Find where the given text appears and provide that cell's center as [X, Y] coordinate. 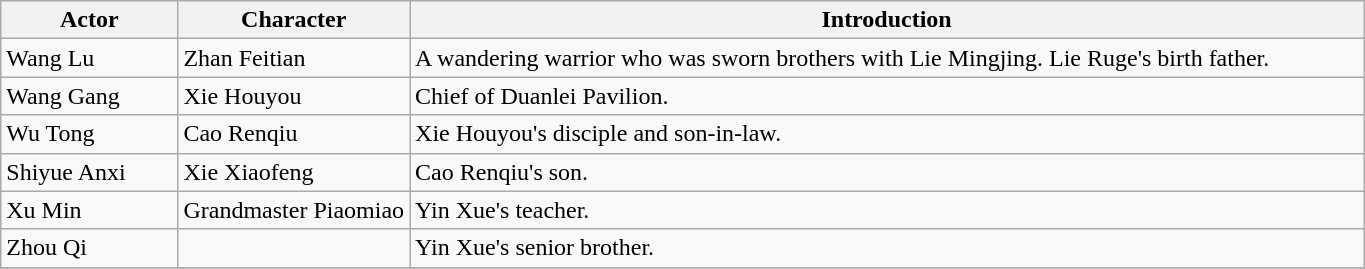
Cao Renqiu's son. [887, 172]
Wang Lu [90, 58]
Grandmaster Piaomiao [294, 210]
Xie Houyou's disciple and son-in-law. [887, 134]
Zhan Feitian [294, 58]
Introduction [887, 20]
Shiyue Anxi [90, 172]
Chief of Duanlei Pavilion. [887, 96]
Character [294, 20]
Xie Houyou [294, 96]
Actor [90, 20]
Cao Renqiu [294, 134]
Yin Xue's teacher. [887, 210]
Wu Tong [90, 134]
Wang Gang [90, 96]
Xie Xiaofeng [294, 172]
A wandering warrior who was sworn brothers with Lie Mingjing. Lie Ruge's birth father. [887, 58]
Xu Min [90, 210]
Zhou Qi [90, 248]
Yin Xue's senior brother. [887, 248]
